Identify which cell holds the provided text, then report its [X, Y] central coordinate. 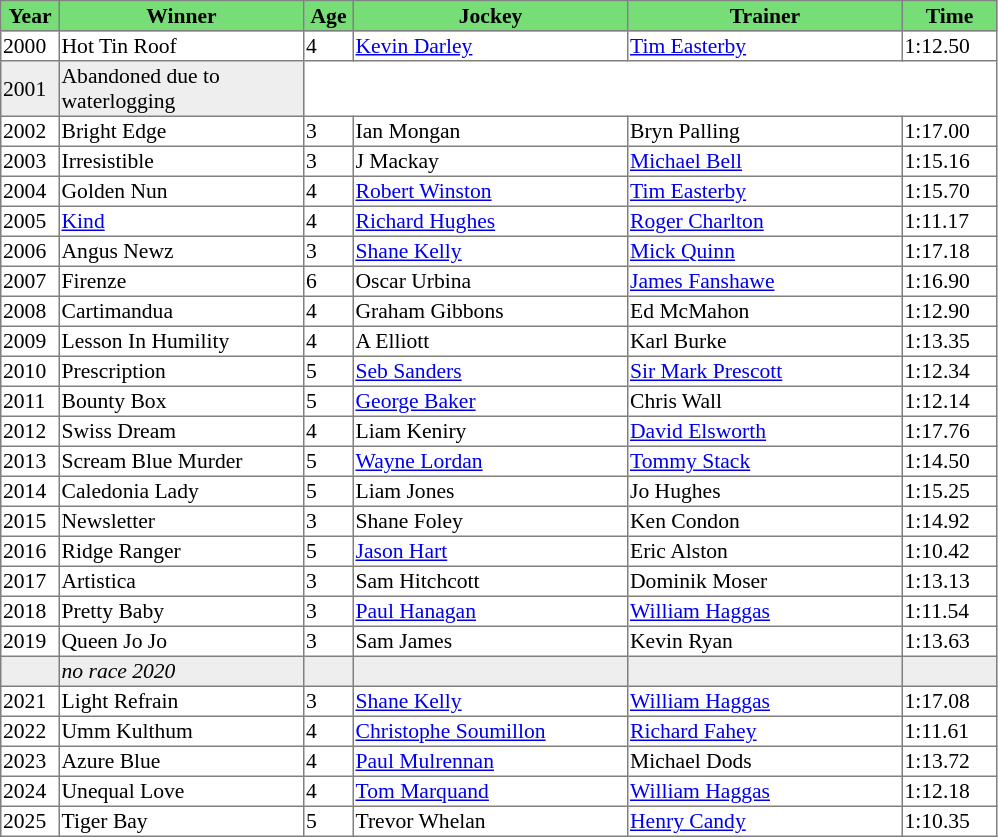
Michael Dods [765, 761]
Mick Quinn [765, 251]
2019 [30, 641]
Graham Gibbons [490, 311]
1:12.50 [949, 46]
A Elliott [490, 341]
1:11.61 [949, 731]
2016 [30, 551]
Ridge Ranger [181, 551]
Age [329, 16]
Jo Hughes [765, 491]
2000 [30, 46]
2010 [30, 371]
1:13.72 [949, 761]
Azure Blue [181, 761]
Artistica [181, 581]
Christophe Soumillon [490, 731]
Caledonia Lady [181, 491]
2001 [30, 89]
Queen Jo Jo [181, 641]
Kevin Darley [490, 46]
Tom Marquand [490, 791]
2023 [30, 761]
1:10.42 [949, 551]
2006 [30, 251]
Sam James [490, 641]
Trainer [765, 16]
Year [30, 16]
2005 [30, 221]
Jockey [490, 16]
1:12.90 [949, 311]
Richard Hughes [490, 221]
1:17.00 [949, 131]
2002 [30, 131]
1:12.34 [949, 371]
Umm Kulthum [181, 731]
Light Refrain [181, 701]
Robert Winston [490, 191]
Kind [181, 221]
1:17.18 [949, 251]
Seb Sanders [490, 371]
Sam Hitchcott [490, 581]
2014 [30, 491]
no race 2020 [181, 671]
Sir Mark Prescott [765, 371]
Dominik Moser [765, 581]
1:17.08 [949, 701]
Pretty Baby [181, 611]
Unequal Love [181, 791]
1:14.50 [949, 461]
Ken Condon [765, 521]
1:11.54 [949, 611]
2008 [30, 311]
2013 [30, 461]
1:12.14 [949, 401]
Time [949, 16]
Cartimandua [181, 311]
Eric Alston [765, 551]
George Baker [490, 401]
2021 [30, 701]
1:12.18 [949, 791]
Irresistible [181, 161]
1:15.16 [949, 161]
Wayne Lordan [490, 461]
Bryn Palling [765, 131]
1:10.35 [949, 821]
Kevin Ryan [765, 641]
2007 [30, 281]
Chris Wall [765, 401]
Winner [181, 16]
2003 [30, 161]
Paul Hanagan [490, 611]
Tiger Bay [181, 821]
Paul Mulrennan [490, 761]
Prescription [181, 371]
1:15.70 [949, 191]
James Fanshawe [765, 281]
Michael Bell [765, 161]
Lesson In Humility [181, 341]
J Mackay [490, 161]
1:11.17 [949, 221]
2009 [30, 341]
2011 [30, 401]
Richard Fahey [765, 731]
Karl Burke [765, 341]
1:13.63 [949, 641]
Trevor Whelan [490, 821]
Bounty Box [181, 401]
1:13.13 [949, 581]
Ed McMahon [765, 311]
Liam Keniry [490, 431]
Henry Candy [765, 821]
Angus Newz [181, 251]
2015 [30, 521]
1:14.92 [949, 521]
Swiss Dream [181, 431]
Liam Jones [490, 491]
Roger Charlton [765, 221]
Ian Mongan [490, 131]
1:16.90 [949, 281]
2012 [30, 431]
2025 [30, 821]
Abandoned due to waterlogging [181, 89]
2018 [30, 611]
2022 [30, 731]
1:15.25 [949, 491]
David Elsworth [765, 431]
Golden Nun [181, 191]
2004 [30, 191]
Shane Foley [490, 521]
2017 [30, 581]
Firenze [181, 281]
1:13.35 [949, 341]
6 [329, 281]
2024 [30, 791]
Jason Hart [490, 551]
Oscar Urbina [490, 281]
Tommy Stack [765, 461]
Bright Edge [181, 131]
Scream Blue Murder [181, 461]
Newsletter [181, 521]
1:17.76 [949, 431]
Hot Tin Roof [181, 46]
